Find where the given text appears and provide that cell's center as [x, y] coordinate. 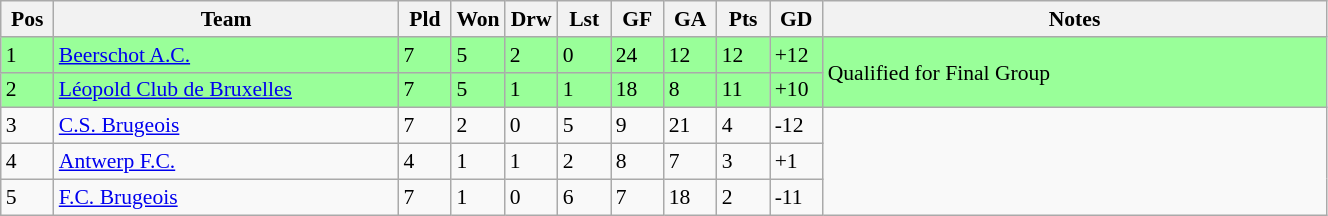
F.C. Brugeois [226, 197]
24 [638, 55]
Antwerp F.C. [226, 162]
GA [690, 19]
C.S. Brugeois [226, 126]
21 [690, 126]
Beerschot A.C. [226, 55]
+1 [796, 162]
Team [226, 19]
Pos [28, 19]
Qualified for Final Group [1075, 72]
Pts [744, 19]
Drw [532, 19]
11 [744, 90]
GF [638, 19]
Notes [1075, 19]
GD [796, 19]
-11 [796, 197]
Pld [424, 19]
-12 [796, 126]
Léopold Club de Bruxelles [226, 90]
Lst [584, 19]
+10 [796, 90]
+12 [796, 55]
6 [584, 197]
Won [478, 19]
9 [638, 126]
